From the cell containing the given text, extract its center point as (x, y) coordinate. 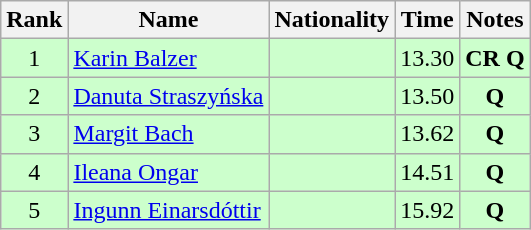
Rank (34, 20)
13.50 (428, 96)
Nationality (332, 20)
1 (34, 58)
3 (34, 134)
4 (34, 172)
Karin Balzer (168, 58)
Danuta Straszyńska (168, 96)
Margit Bach (168, 134)
13.30 (428, 58)
CR Q (495, 58)
Time (428, 20)
15.92 (428, 210)
5 (34, 210)
Ingunn Einarsdóttir (168, 210)
14.51 (428, 172)
Ileana Ongar (168, 172)
13.62 (428, 134)
2 (34, 96)
Notes (495, 20)
Name (168, 20)
